Find where the given text appears and provide that cell's center as (X, Y) coordinate. 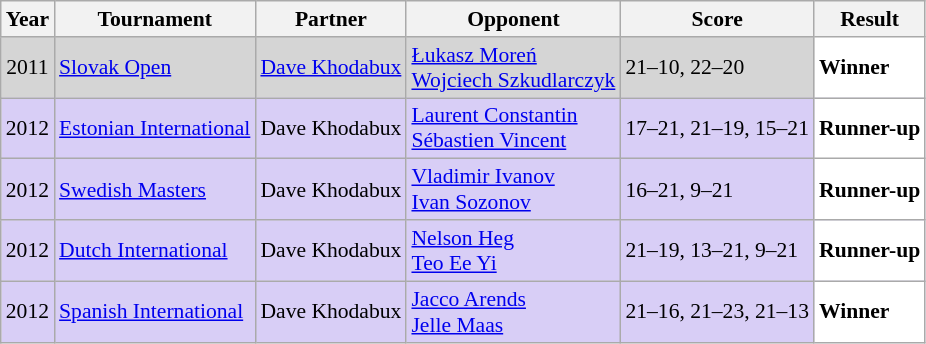
Tournament (154, 19)
Jacco Arends Jelle Maas (513, 312)
21–16, 21–23, 21–13 (717, 312)
Vladimir Ivanov Ivan Sozonov (513, 190)
21–10, 22–20 (717, 68)
Swedish Masters (154, 190)
Spanish International (154, 312)
21–19, 13–21, 9–21 (717, 250)
Year (28, 19)
Slovak Open (154, 68)
2011 (28, 68)
Dutch International (154, 250)
Estonian International (154, 128)
17–21, 21–19, 15–21 (717, 128)
Łukasz Moreń Wojciech Szkudlarczyk (513, 68)
Result (870, 19)
Score (717, 19)
16–21, 9–21 (717, 190)
Opponent (513, 19)
Partner (330, 19)
Nelson Heg Teo Ee Yi (513, 250)
Laurent Constantin Sébastien Vincent (513, 128)
